Capture the cell that displays the provided text and extract its [X, Y] central coordinate. 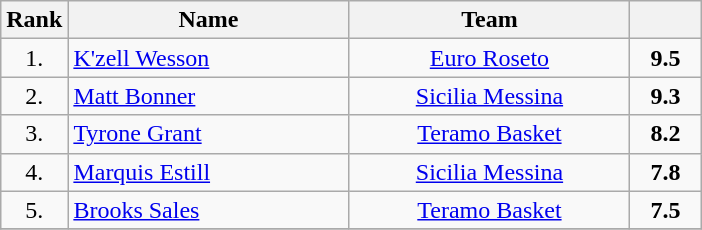
Name [208, 20]
Brooks Sales [208, 210]
K'zell Wesson [208, 58]
8.2 [666, 134]
3. [34, 134]
5. [34, 210]
7.5 [666, 210]
Marquis Estill [208, 172]
4. [34, 172]
Rank [34, 20]
Matt Bonner [208, 96]
1. [34, 58]
7.8 [666, 172]
9.3 [666, 96]
9.5 [666, 58]
2. [34, 96]
Euro Roseto [490, 58]
Team [490, 20]
Tyrone Grant [208, 134]
